From the cell containing the given text, extract its center point as [x, y] coordinate. 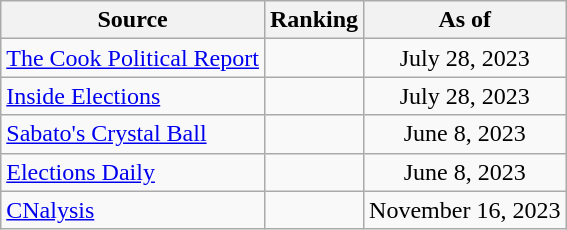
CNalysis [133, 210]
Inside Elections [133, 96]
The Cook Political Report [133, 58]
Ranking [314, 20]
Source [133, 20]
Elections Daily [133, 172]
November 16, 2023 [465, 210]
As of [465, 20]
Sabato's Crystal Ball [133, 134]
